Locate the cell with the specified text and output its [x, y] center coordinate. 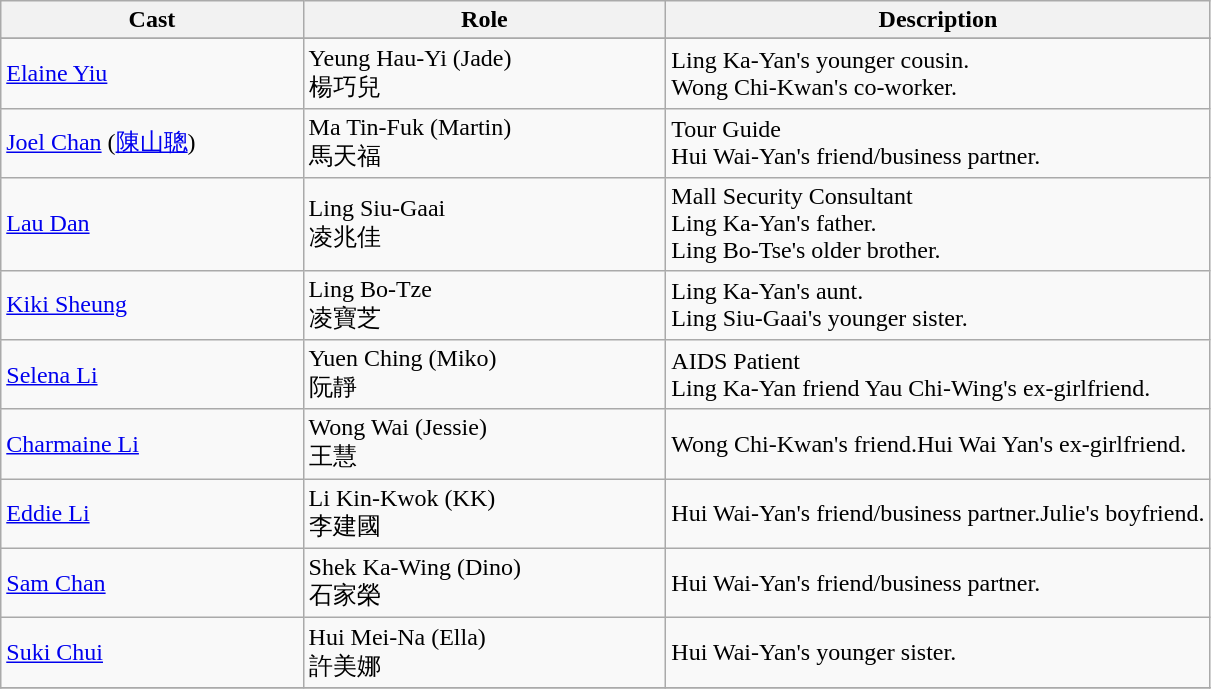
Charmaine Li [152, 444]
Ling Siu-Gaai 凌兆佳 [484, 224]
Elaine Yiu [152, 74]
AIDS Patient Ling Ka-Yan friend Yau Chi-Wing's ex-girlfriend. [938, 375]
Role [484, 20]
Suki Chui [152, 653]
Hui Wai-Yan's younger sister. [938, 653]
Hui Mei-Na (Ella) 許美娜 [484, 653]
Li Kin-Kwok (KK) 李建國 [484, 514]
Yuen Ching (Miko) 阮靜 [484, 375]
Hui Wai-Yan's friend/business partner.Julie's boyfriend. [938, 514]
Yeung Hau-Yi (Jade) 楊巧兒 [484, 74]
Wong Wai (Jessie) 王慧 [484, 444]
Ma Tin-Fuk (Martin) 馬天福 [484, 143]
Ling Ka-Yan's aunt. Ling Siu-Gaai's younger sister. [938, 305]
Description [938, 20]
Eddie Li [152, 514]
Selena Li [152, 375]
Sam Chan [152, 583]
Ling Bo-Tze 凌寶芝 [484, 305]
Mall Security Consultant Ling Ka-Yan's father. Ling Bo-Tse's older brother. [938, 224]
Ling Ka-Yan's younger cousin. Wong Chi-Kwan's co-worker. [938, 74]
Wong Chi-Kwan's friend.Hui Wai Yan's ex-girlfriend. [938, 444]
Joel Chan (陳山聰) [152, 143]
Tour Guide Hui Wai-Yan's friend/business partner. [938, 143]
Hui Wai-Yan's friend/business partner. [938, 583]
Shek Ka-Wing (Dino) 石家榮 [484, 583]
Cast [152, 20]
Kiki Sheung [152, 305]
Lau Dan [152, 224]
